Pinpoint the cell where the given text exists, returning its [X, Y] midpoint coordinate. 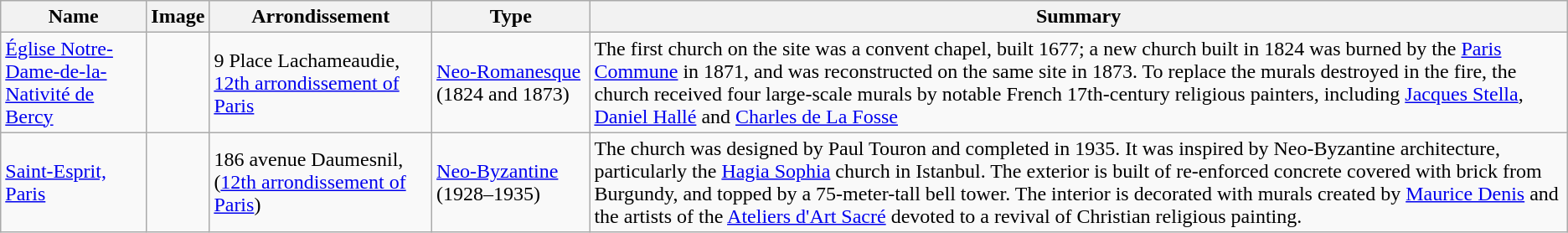
Image [178, 17]
Arrondissement [321, 17]
Neo-Romanesque (1824 and 1873) [511, 82]
186 avenue Daumesnil, (12th arrondissement of Paris) [321, 183]
Neo-Byzantine (1928–1935) [511, 183]
Église Notre-Dame-de-la-Nativité de Bercy [74, 82]
9 Place Lachameaudie, 12th arrondissement of Paris [321, 82]
Saint-Esprit, Paris [74, 183]
Type [511, 17]
Summary [1079, 17]
Name [74, 17]
